Output the (X, Y) coordinate of the center of the cell containing the given text.  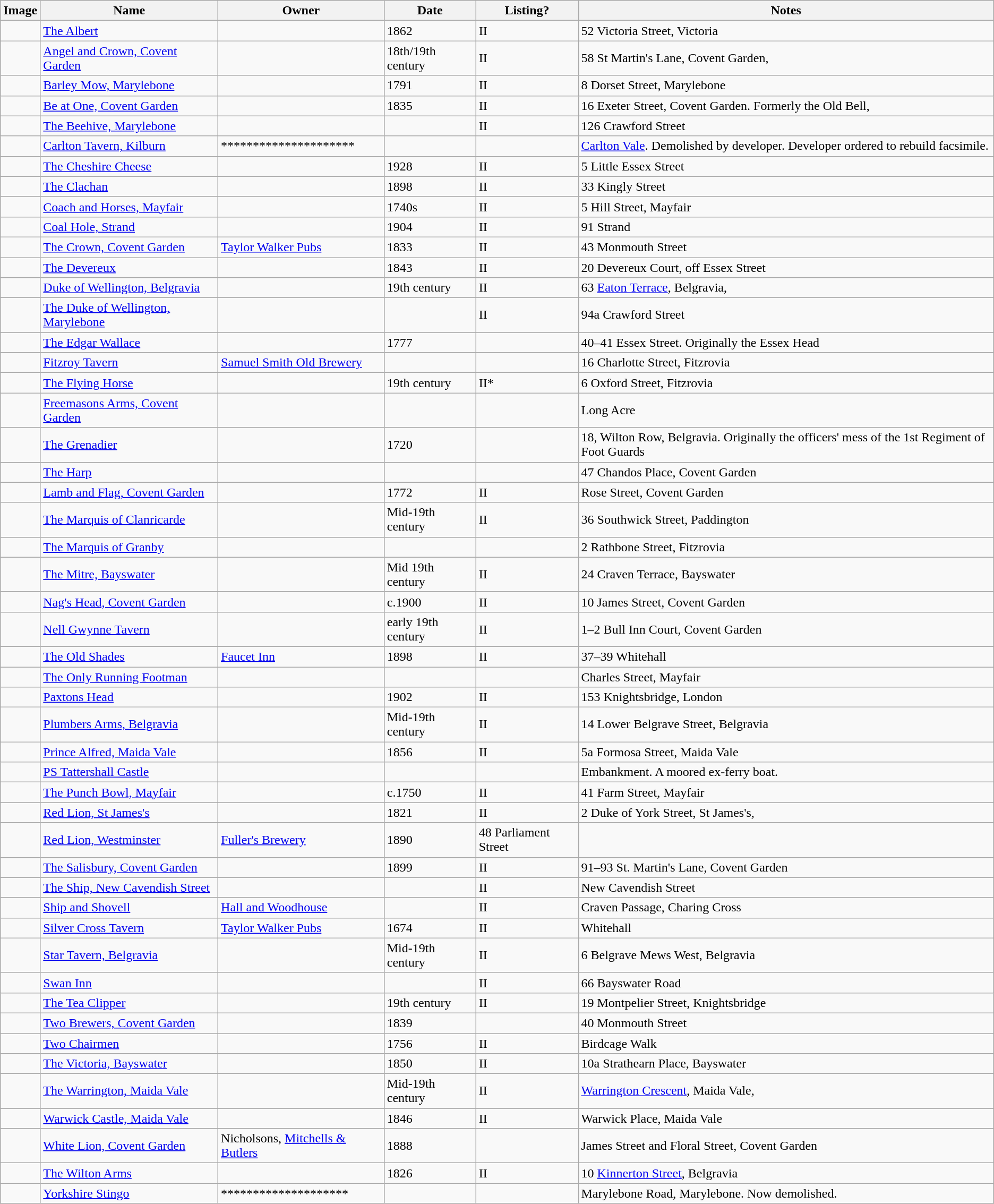
1821 (430, 813)
1–2 Bull Inn Court, Covent Garden (786, 629)
c.1750 (430, 792)
Image (20, 11)
Samuel Smith Old Brewery (302, 363)
1928 (430, 166)
II* (527, 383)
Lamb and Flag, Covent Garden (130, 492)
The Beehive, Marylebone (130, 126)
37–39 Whitehall (786, 656)
Embankment. A moored ex-ferry boat. (786, 772)
Whitehall (786, 928)
c.1900 (430, 602)
Prince Alfred, Maida Vale (130, 752)
40–41 Essex Street. Originally the Essex Head (786, 343)
Craven Passage, Charing Cross (786, 908)
Red Lion, St James's (130, 813)
94a Crawford Street (786, 315)
The Tea Clipper (130, 1003)
10 James Street, Covent Garden (786, 602)
1772 (430, 492)
Mid 19th century (430, 575)
The Devereux (130, 267)
58 St Martin's Lane, Covent Garden, (786, 58)
The Marquis of Clanricarde (130, 519)
91–93 St. Martin's Lane, Covent Garden (786, 867)
The Crown, Covent Garden (130, 247)
33 Kingly Street (786, 186)
Nag's Head, Covent Garden (130, 602)
1843 (430, 267)
19 Montpelier Street, Knightsbridge (786, 1003)
********************* (302, 146)
Rose Street, Covent Garden (786, 492)
Birdcage Walk (786, 1044)
The Marquis of Granby (130, 547)
6 Oxford Street, Fitzrovia (786, 383)
The Punch Bowl, Mayfair (130, 792)
Red Lion, Westminster (130, 840)
Notes (786, 11)
Plumbers Arms, Belgravia (130, 724)
1899 (430, 867)
Fitzroy Tavern (130, 363)
Marylebone Road, Marylebone. Now demolished. (786, 1193)
1890 (430, 840)
Name (130, 11)
The Ship, New Cavendish Street (130, 887)
41 Farm Street, Mayfair (786, 792)
1904 (430, 227)
The Grenadier (130, 445)
Carlton Vale. Demolished by developer. Developer ordered to rebuild facsimile. (786, 146)
1835 (430, 106)
1740s (430, 207)
1777 (430, 343)
Warrington Crescent, Maida Vale, (786, 1091)
Yorkshire Stingo (130, 1193)
1826 (430, 1173)
Ship and Shovell (130, 908)
The Edgar Wallace (130, 343)
63 Eaton Terrace, Belgravia, (786, 288)
1756 (430, 1044)
Fuller's Brewery (302, 840)
Carlton Tavern, Kilburn (130, 146)
1846 (430, 1118)
10a Strathearn Place, Bayswater (786, 1064)
Charles Street, Mayfair (786, 677)
Warwick Castle, Maida Vale (130, 1118)
Faucet Inn (302, 656)
Warwick Place, Maida Vale (786, 1118)
White Lion, Covent Garden (130, 1146)
The Warrington, Maida Vale (130, 1091)
153 Knightsbridge, London (786, 697)
Freemasons Arms, Covent Garden (130, 410)
Coach and Horses, Mayfair (130, 207)
20 Devereux Court, off Essex Street (786, 267)
Date (430, 11)
1791 (430, 86)
10 Kinnerton Street, Belgravia (786, 1173)
The Harp (130, 472)
New Cavendish Street (786, 887)
1833 (430, 247)
Angel and Crown, Covent Garden (130, 58)
Two Brewers, Covent Garden (130, 1023)
The Clachan (130, 186)
The Cheshire Cheese (130, 166)
The Salisbury, Covent Garden (130, 867)
Hall and Woodhouse (302, 908)
Paxtons Head (130, 697)
6 Belgrave Mews West, Belgravia (786, 955)
The Only Running Footman (130, 677)
Coal Hole, Strand (130, 227)
2 Rathbone Street, Fitzrovia (786, 547)
The Old Shades (130, 656)
36 Southwick Street, Paddington (786, 519)
66 Bayswater Road (786, 983)
1839 (430, 1023)
Barley Mow, Marylebone (130, 86)
PS Tattershall Castle (130, 772)
Be at One, Covent Garden (130, 106)
Long Acre (786, 410)
Silver Cross Tavern (130, 928)
1902 (430, 697)
48 Parliament Street (527, 840)
1862 (430, 31)
Duke of Wellington, Belgravia (130, 288)
5a Formosa Street, Maida Vale (786, 752)
8 Dorset Street, Marylebone (786, 86)
The Flying Horse (130, 383)
91 Strand (786, 227)
Listing? (527, 11)
18, Wilton Row, Belgravia. Originally the officers' mess of the 1st Regiment of Foot Guards (786, 445)
The Wilton Arms (130, 1173)
1674 (430, 928)
18th/19th century (430, 58)
43 Monmouth Street (786, 247)
14 Lower Belgrave Street, Belgravia (786, 724)
5 Hill Street, Mayfair (786, 207)
Nicholsons, Mitchells & Butlers (302, 1146)
Nell Gwynne Tavern (130, 629)
47 Chandos Place, Covent Garden (786, 472)
126 Crawford Street (786, 126)
Star Tavern, Belgravia (130, 955)
The Duke of Wellington, Marylebone (130, 315)
The Mitre, Bayswater (130, 575)
1856 (430, 752)
Swan Inn (130, 983)
The Victoria, Bayswater (130, 1064)
1888 (430, 1146)
1720 (430, 445)
16 Charlotte Street, Fitzrovia (786, 363)
Owner (302, 11)
Two Chairmen (130, 1044)
2 Duke of York Street, St James's, (786, 813)
early 19th century (430, 629)
16 Exeter Street, Covent Garden. Formerly the Old Bell, (786, 106)
James Street and Floral Street, Covent Garden (786, 1146)
5 Little Essex Street (786, 166)
The Albert (130, 31)
40 Monmouth Street (786, 1023)
24 Craven Terrace, Bayswater (786, 575)
1850 (430, 1064)
******************** (302, 1193)
52 Victoria Street, Victoria (786, 31)
